Detect which cell encompasses the target text, then output its (x, y) center coordinate. 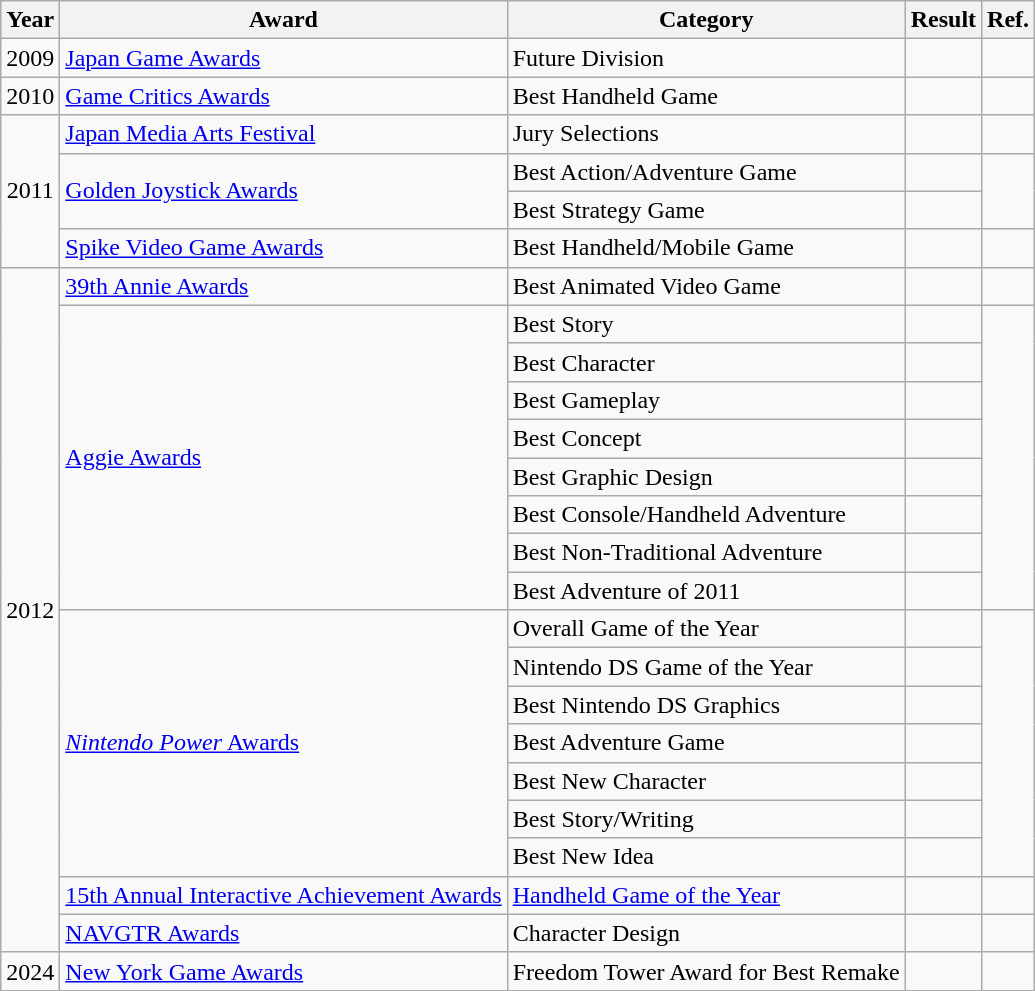
Best Animated Video Game (706, 286)
Jury Selections (706, 134)
Spike Video Game Awards (284, 248)
Future Division (706, 58)
Best Handheld Game (706, 96)
Result (943, 20)
Best Character (706, 362)
2009 (30, 58)
Best Nintendo DS Graphics (706, 705)
Year (30, 20)
Nintendo DS Game of the Year (706, 667)
Best New Character (706, 781)
2012 (30, 610)
2011 (30, 191)
NAVGTR Awards (284, 933)
Nintendo Power Awards (284, 743)
Ref. (1008, 20)
Best Non-Traditional Adventure (706, 553)
Japan Game Awards (284, 58)
Best Gameplay (706, 400)
Best Adventure Game (706, 743)
Aggie Awards (284, 457)
Best Concept (706, 438)
Best Graphic Design (706, 477)
Best Console/Handheld Adventure (706, 515)
Character Design (706, 933)
Best New Idea (706, 857)
Best Story/Writing (706, 819)
Best Strategy Game (706, 210)
Game Critics Awards (284, 96)
Golden Joystick Awards (284, 191)
Overall Game of the Year (706, 629)
39th Annie Awards (284, 286)
2010 (30, 96)
Best Adventure of 2011 (706, 591)
2024 (30, 971)
Japan Media Arts Festival (284, 134)
New York Game Awards (284, 971)
Award (284, 20)
Category (706, 20)
Best Handheld/Mobile Game (706, 248)
15th Annual Interactive Achievement Awards (284, 895)
Best Story (706, 324)
Freedom Tower Award for Best Remake (706, 971)
Best Action/Adventure Game (706, 172)
Handheld Game of the Year (706, 895)
